Capture the cell that displays the provided text and extract its (X, Y) central coordinate. 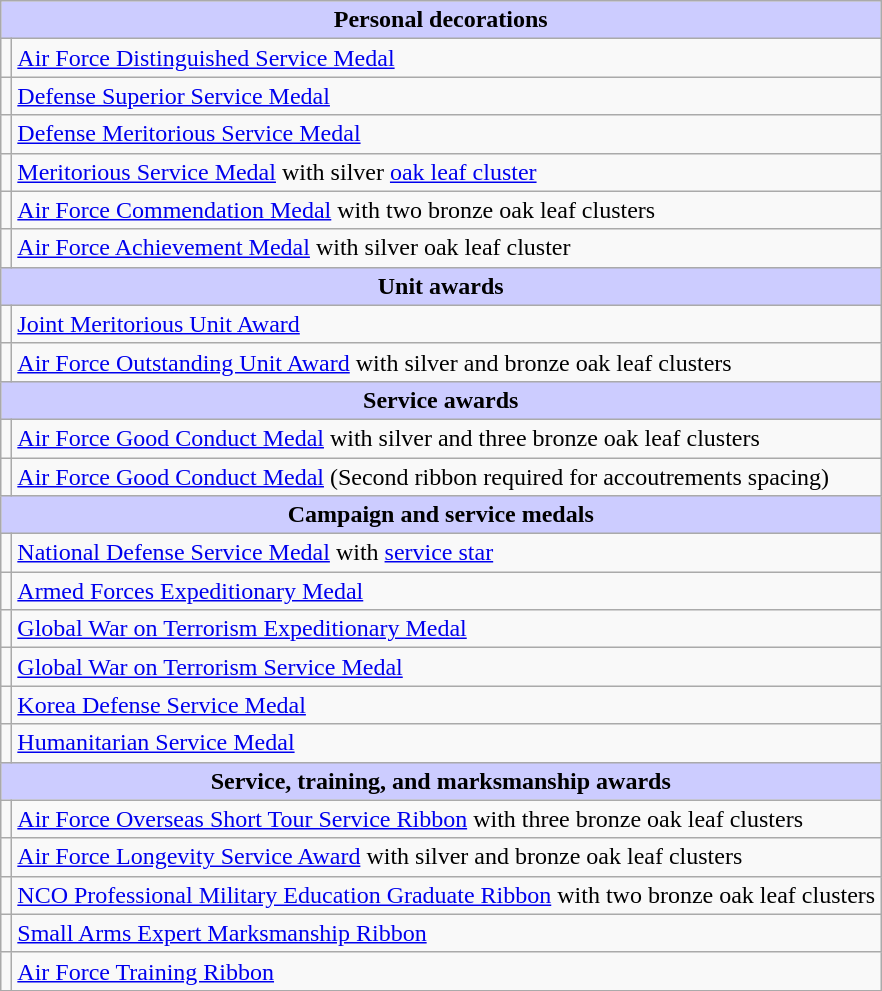
Air Force Good Conduct Medal with silver and three bronze oak leaf clusters (446, 438)
Small Arms Expert Marksmanship Ribbon (446, 933)
Defense Meritorious Service Medal (446, 134)
Global War on Terrorism Service Medal (446, 667)
Air Force Distinguished Service Medal (446, 58)
Air Force Overseas Short Tour Service Ribbon with three bronze oak leaf clusters (446, 819)
Unit awards (441, 286)
Air Force Achievement Medal with silver oak leaf cluster (446, 248)
Service, training, and marksmanship awards (441, 781)
Korea Defense Service Medal (446, 705)
Service awards (441, 400)
Armed Forces Expeditionary Medal (446, 591)
Campaign and service medals (441, 515)
NCO Professional Military Education Graduate Ribbon with two bronze oak leaf clusters (446, 895)
Defense Superior Service Medal (446, 96)
Air Force Good Conduct Medal (Second ribbon required for accoutrements spacing) (446, 477)
Air Force Training Ribbon (446, 971)
Meritorious Service Medal with silver oak leaf cluster (446, 172)
Joint Meritorious Unit Award (446, 324)
National Defense Service Medal with service star (446, 553)
Air Force Longevity Service Award with silver and bronze oak leaf clusters (446, 857)
Humanitarian Service Medal (446, 743)
Air Force Outstanding Unit Award with silver and bronze oak leaf clusters (446, 362)
Air Force Commendation Medal with two bronze oak leaf clusters (446, 210)
Personal decorations (441, 20)
Global War on Terrorism Expeditionary Medal (446, 629)
